Determine the [X, Y] coordinate at the center of the cell enclosing the given text.  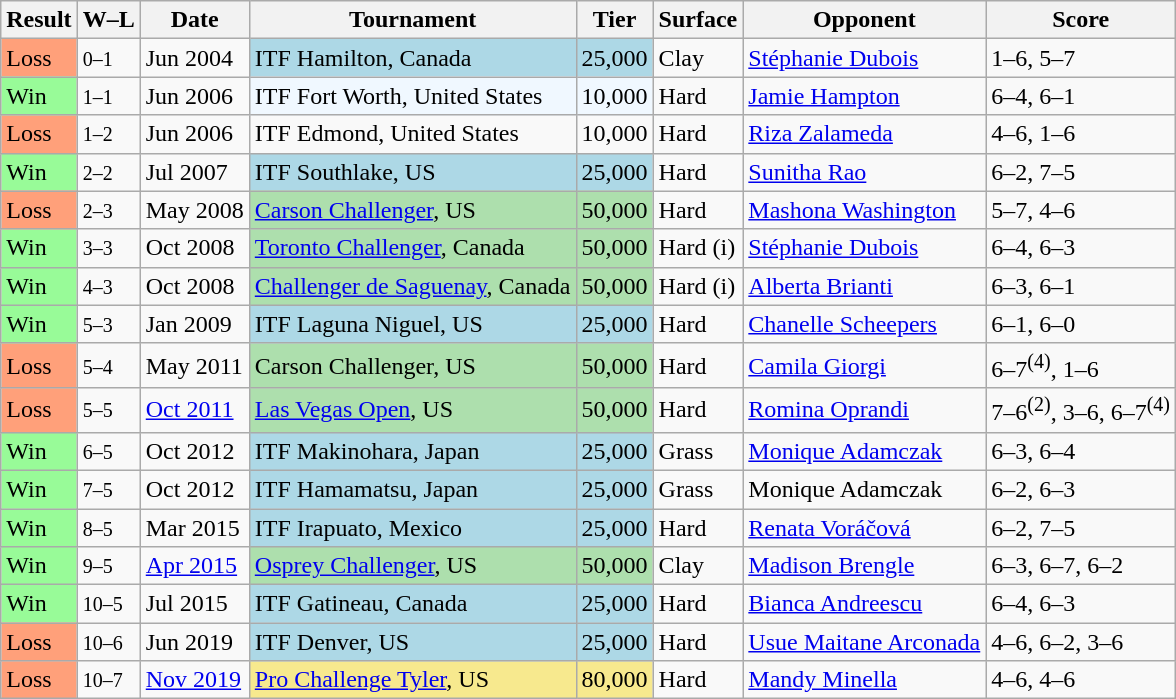
6–3, 6–4 [1081, 451]
7–5 [108, 489]
ITF Edmond, United States [412, 134]
ITF Gatineau, Canada [412, 604]
May 2011 [194, 366]
1–2 [108, 134]
7–6(2), 3–6, 6–7(4) [1081, 410]
May 2008 [194, 210]
9–5 [108, 566]
ITF Hamamatsu, Japan [412, 489]
Osprey Challenger, US [412, 566]
5–4 [108, 366]
5–3 [108, 324]
5–5 [108, 410]
ITF Laguna Niguel, US [412, 324]
1–1 [108, 96]
Riza Zalameda [864, 134]
Nov 2019 [194, 680]
Usue Maitane Arconada [864, 642]
Score [1081, 20]
4–3 [108, 286]
Sunitha Rao [864, 172]
6–3, 6–7, 6–2 [1081, 566]
Tier [614, 20]
Challenger de Saguenay, Canada [412, 286]
10–7 [108, 680]
Oct 2011 [194, 410]
Jan 2009 [194, 324]
10–5 [108, 604]
ITF Makinohara, Japan [412, 451]
ITF Southlake, US [412, 172]
2–3 [108, 210]
Camila Giorgi [864, 366]
6–5 [108, 451]
10–6 [108, 642]
Jul 2007 [194, 172]
Opponent [864, 20]
Tournament [412, 20]
Madison Brengle [864, 566]
6–2, 6–3 [1081, 489]
6–3, 6–1 [1081, 286]
Bianca Andreescu [864, 604]
Apr 2015 [194, 566]
1–6, 5–7 [1081, 58]
Mar 2015 [194, 528]
4–6, 6–2, 3–6 [1081, 642]
Mashona Washington [864, 210]
Jamie Hampton [864, 96]
Las Vegas Open, US [412, 410]
Chanelle Scheepers [864, 324]
ITF Irapuato, Mexico [412, 528]
6–7(4), 1–6 [1081, 366]
6–4, 6–1 [1081, 96]
4–6, 1–6 [1081, 134]
3–3 [108, 248]
2–2 [108, 172]
ITF Denver, US [412, 642]
ITF Fort Worth, United States [412, 96]
Pro Challenge Tyler, US [412, 680]
6–1, 6–0 [1081, 324]
Romina Oprandi [864, 410]
Jun 2004 [194, 58]
Jul 2015 [194, 604]
4–6, 4–6 [1081, 680]
Renata Voráčová [864, 528]
Surface [698, 20]
0–1 [108, 58]
Date [194, 20]
Jun 2019 [194, 642]
W–L [108, 20]
Mandy Minella [864, 680]
5–7, 4–6 [1081, 210]
80,000 [614, 680]
Alberta Brianti [864, 286]
Result [39, 20]
8–5 [108, 528]
Toronto Challenger, Canada [412, 248]
ITF Hamilton, Canada [412, 58]
